Find where the given text appears and provide that cell's center as (x, y) coordinate. 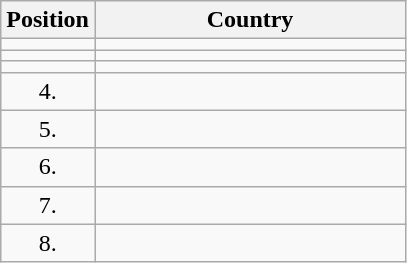
5. (48, 129)
6. (48, 167)
8. (48, 243)
4. (48, 91)
Position (48, 20)
Country (250, 20)
7. (48, 205)
